Return the (X, Y) coordinate for the center point of the cell that contains the specified text.  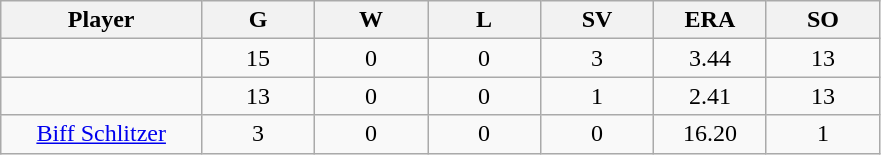
G (258, 20)
W (372, 20)
ERA (710, 20)
SO (822, 20)
Biff Schlitzer (102, 134)
SV (596, 20)
Player (102, 20)
3.44 (710, 58)
L (484, 20)
15 (258, 58)
2.41 (710, 96)
16.20 (710, 134)
